Search for the cell housing the specified text and yield its [x, y] center coordinate. 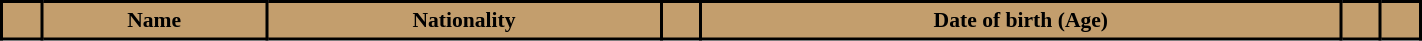
Name [154, 20]
Nationality [464, 20]
Date of birth (Age) [1020, 20]
